Output the (x, y) coordinate of the center of the cell containing the given text.  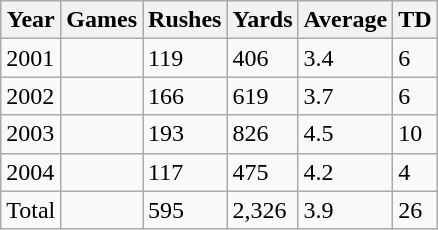
406 (262, 58)
Average (346, 20)
3.9 (346, 210)
826 (262, 134)
2003 (31, 134)
Rushes (185, 20)
475 (262, 172)
3.7 (346, 96)
2,326 (262, 210)
Games (102, 20)
117 (185, 172)
2001 (31, 58)
10 (415, 134)
TD (415, 20)
166 (185, 96)
193 (185, 134)
2002 (31, 96)
Year (31, 20)
4.5 (346, 134)
4.2 (346, 172)
4 (415, 172)
Yards (262, 20)
2004 (31, 172)
595 (185, 210)
3.4 (346, 58)
Total (31, 210)
26 (415, 210)
119 (185, 58)
619 (262, 96)
